Return (x, y) of the center of cell containing provided text 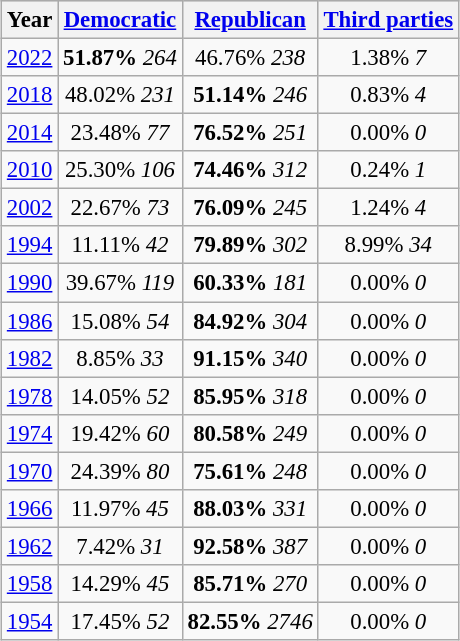
Third parties (388, 20)
39.67% 119 (120, 283)
14.05% 52 (120, 396)
Republican (250, 20)
14.29% 45 (120, 584)
79.89% 302 (250, 245)
8.99% 34 (388, 245)
1962 (30, 546)
51.87% 264 (120, 58)
82.55% 2746 (250, 621)
1.38% 7 (388, 58)
22.67% 73 (120, 208)
2014 (30, 133)
91.15% 340 (250, 358)
1986 (30, 321)
1.24% 4 (388, 208)
84.92% 304 (250, 321)
1966 (30, 509)
1958 (30, 584)
74.46% 312 (250, 170)
Year (30, 20)
1978 (30, 396)
15.08% 54 (120, 321)
2010 (30, 170)
7.42% 31 (120, 546)
2022 (30, 58)
19.42% 60 (120, 433)
24.39% 80 (120, 471)
11.97% 45 (120, 509)
75.61% 248 (250, 471)
1982 (30, 358)
23.48% 77 (120, 133)
2002 (30, 208)
1974 (30, 433)
76.09% 245 (250, 208)
60.33% 181 (250, 283)
76.52% 251 (250, 133)
48.02% 231 (120, 95)
1990 (30, 283)
0.83% 4 (388, 95)
8.85% 33 (120, 358)
85.95% 318 (250, 396)
88.03% 331 (250, 509)
85.71% 270 (250, 584)
46.76% 238 (250, 58)
Democratic (120, 20)
1994 (30, 245)
51.14% 246 (250, 95)
2018 (30, 95)
1970 (30, 471)
1954 (30, 621)
0.24% 1 (388, 170)
11.11% 42 (120, 245)
17.45% 52 (120, 621)
92.58% 387 (250, 546)
80.58% 249 (250, 433)
25.30% 106 (120, 170)
